Scan for the cell matching the given text and deliver its [x, y] coordinate at center. 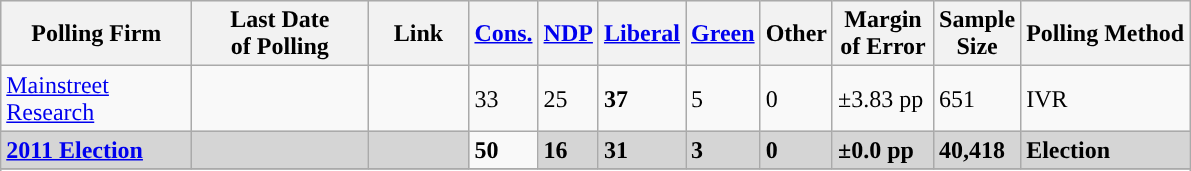
33 [504, 98]
5 [724, 98]
16 [568, 150]
3 [724, 150]
Liberal [642, 34]
2011 Election [96, 150]
Other [796, 34]
40,418 [978, 150]
Cons. [504, 34]
SampleSize [978, 34]
25 [568, 98]
Polling Method [1106, 34]
50 [504, 150]
±3.83 pp [882, 98]
IVR [1106, 98]
Marginof Error [882, 34]
31 [642, 150]
Polling Firm [96, 34]
Mainstreet Research [96, 98]
651 [978, 98]
Green [724, 34]
Last Dateof Polling [280, 34]
NDP [568, 34]
37 [642, 98]
Election [1106, 150]
±0.0 pp [882, 150]
Link [418, 34]
